Find where the given text appears and provide that cell's center as (x, y) coordinate. 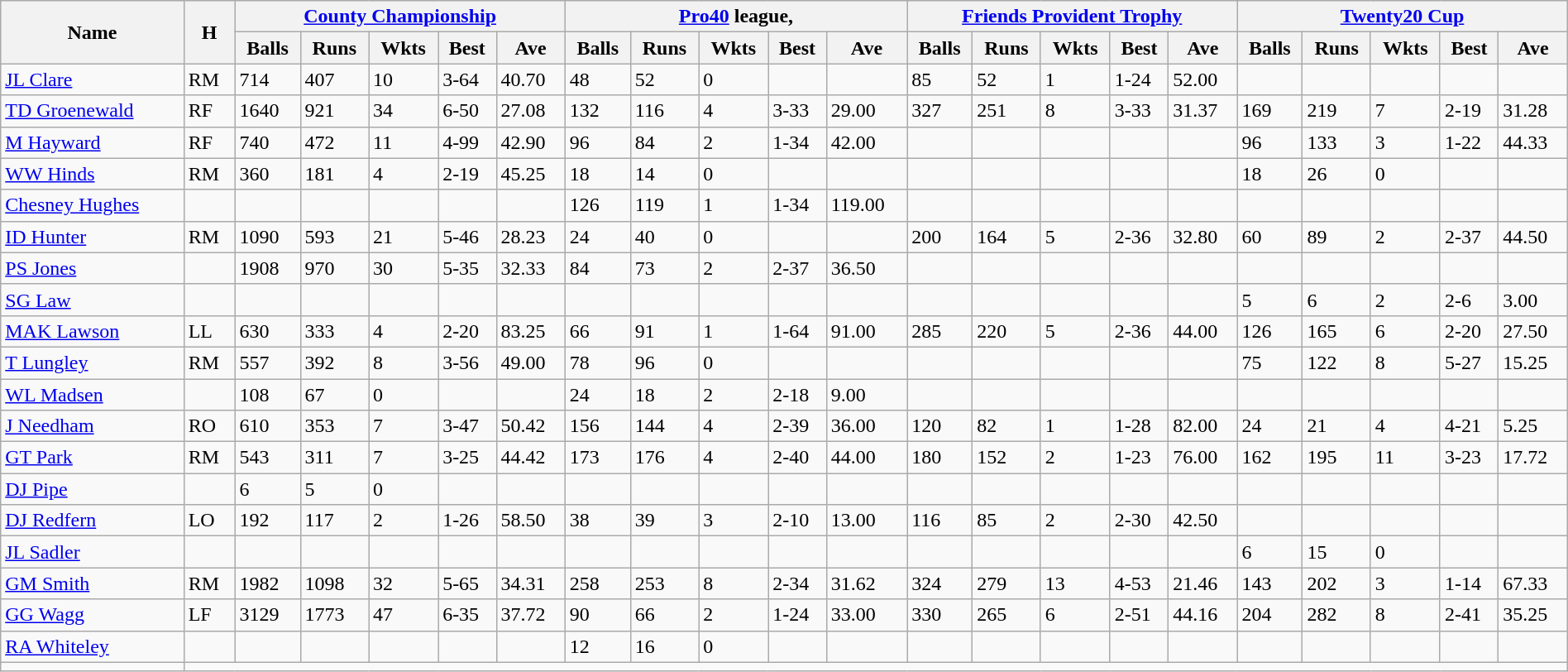
60 (1270, 237)
6-35 (467, 615)
73 (664, 268)
204 (1270, 615)
152 (1006, 458)
5-27 (1469, 362)
13 (1075, 583)
3-23 (1469, 458)
132 (597, 111)
J Needham (93, 426)
M Hayward (93, 142)
2-18 (797, 395)
36.50 (867, 268)
32.80 (1202, 237)
GG Wagg (93, 615)
49.00 (531, 362)
117 (334, 521)
251 (1006, 111)
3-47 (467, 426)
78 (597, 362)
3129 (268, 615)
164 (1006, 237)
1-26 (467, 521)
265 (1006, 615)
Friends Provident Trophy (1072, 17)
173 (597, 458)
219 (1336, 111)
30 (404, 268)
42.00 (867, 142)
52.00 (1202, 79)
176 (664, 458)
29.00 (867, 111)
39 (664, 521)
JL Sadler (93, 552)
H (209, 32)
40 (664, 237)
48 (597, 79)
44.50 (1533, 237)
1-23 (1139, 458)
36.00 (867, 426)
38 (597, 521)
2-40 (797, 458)
42.90 (531, 142)
44.42 (531, 458)
91.00 (867, 331)
108 (268, 395)
SG Law (93, 300)
LF (209, 615)
5.25 (1533, 426)
133 (1336, 142)
610 (268, 426)
DJ Pipe (93, 489)
282 (1336, 615)
181 (334, 174)
353 (334, 426)
3.00 (1533, 300)
220 (1006, 331)
327 (939, 111)
JL Clare (93, 79)
37.72 (531, 615)
67.33 (1533, 583)
740 (268, 142)
180 (939, 458)
279 (1006, 583)
45.25 (531, 174)
360 (268, 174)
311 (334, 458)
ID Hunter (93, 237)
12 (597, 646)
472 (334, 142)
407 (334, 79)
192 (268, 521)
2-30 (1139, 521)
Twenty20 Cup (1403, 17)
27.50 (1533, 331)
RA Whiteley (93, 646)
169 (1270, 111)
31.28 (1533, 111)
1908 (268, 268)
T Lungley (93, 362)
1982 (268, 583)
76.00 (1202, 458)
1098 (334, 583)
3-64 (467, 79)
83.25 (531, 331)
58.50 (531, 521)
89 (1336, 237)
32.33 (531, 268)
1-28 (1139, 426)
16 (664, 646)
MAK Lawson (93, 331)
970 (334, 268)
5-46 (467, 237)
32 (404, 583)
34.31 (531, 583)
165 (1336, 331)
1-64 (797, 331)
10 (404, 79)
47 (404, 615)
2-39 (797, 426)
County Championship (400, 17)
DJ Redfern (93, 521)
44.16 (1202, 615)
122 (1336, 362)
324 (939, 583)
27.08 (531, 111)
120 (939, 426)
195 (1336, 458)
2-10 (797, 521)
GT Park (93, 458)
15.25 (1533, 362)
543 (268, 458)
TD Groenewald (93, 111)
3-56 (467, 362)
LO (209, 521)
2-51 (1139, 615)
31.62 (867, 583)
392 (334, 362)
34 (404, 111)
253 (664, 583)
333 (334, 331)
9.00 (867, 395)
50.42 (531, 426)
162 (1270, 458)
4-21 (1469, 426)
2-34 (797, 583)
26 (1336, 174)
90 (597, 615)
1-22 (1469, 142)
WW Hinds (93, 174)
82.00 (1202, 426)
LL (209, 331)
1-14 (1469, 583)
PS Jones (93, 268)
2-41 (1469, 615)
Pro40 league, (736, 17)
14 (664, 174)
557 (268, 362)
119 (664, 205)
2-6 (1469, 300)
Name (93, 32)
31.37 (1202, 111)
330 (939, 615)
119.00 (867, 205)
143 (1270, 583)
5-65 (467, 583)
258 (597, 583)
21.46 (1202, 583)
156 (597, 426)
40.70 (531, 79)
75 (1270, 362)
13.00 (867, 521)
Chesney Hughes (93, 205)
4-53 (1139, 583)
285 (939, 331)
630 (268, 331)
RO (209, 426)
714 (268, 79)
91 (664, 331)
WL Madsen (93, 395)
17.72 (1533, 458)
5-35 (467, 268)
921 (334, 111)
67 (334, 395)
1640 (268, 111)
42.50 (1202, 521)
4-99 (467, 142)
28.23 (531, 237)
GM Smith (93, 583)
6-50 (467, 111)
82 (1006, 426)
200 (939, 237)
1773 (334, 615)
35.25 (1533, 615)
44.33 (1533, 142)
202 (1336, 583)
1090 (268, 237)
144 (664, 426)
15 (1336, 552)
593 (334, 237)
3-25 (467, 458)
33.00 (867, 615)
